Pinpoint the cell where the given text exists, returning its (x, y) midpoint coordinate. 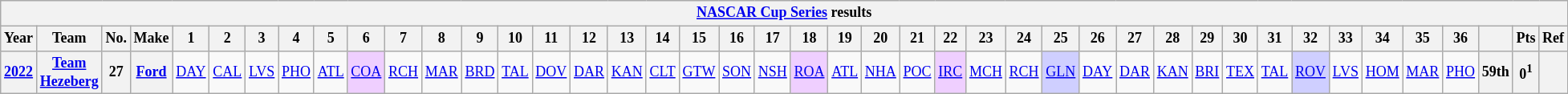
11 (551, 39)
ROA (809, 72)
CAL (228, 72)
15 (699, 39)
CLT (663, 72)
16 (737, 39)
TEX (1241, 72)
9 (480, 39)
21 (917, 39)
2 (228, 39)
MCH (986, 72)
22 (950, 39)
20 (880, 39)
8 (441, 39)
18 (809, 39)
3 (262, 39)
1 (191, 39)
34 (1382, 39)
NHA (880, 72)
10 (515, 39)
12 (589, 39)
31 (1274, 39)
DOV (551, 72)
GLN (1061, 72)
4 (297, 39)
HOM (1382, 72)
23 (986, 39)
Pts (1526, 39)
Ref (1554, 39)
NASCAR Cup Series results (785, 13)
33 (1345, 39)
2022 (19, 72)
14 (663, 39)
17 (772, 39)
19 (845, 39)
ROV (1311, 72)
35 (1423, 39)
59th (1496, 72)
30 (1241, 39)
No. (116, 39)
NSH (772, 72)
GTW (699, 72)
Make (151, 39)
IRC (950, 72)
7 (404, 39)
BRI (1207, 72)
25 (1061, 39)
32 (1311, 39)
01 (1526, 72)
POC (917, 72)
SON (737, 72)
29 (1207, 39)
5 (331, 39)
26 (1098, 39)
Team Hezeberg (69, 72)
Team (69, 39)
36 (1460, 39)
13 (627, 39)
28 (1172, 39)
COA (366, 72)
Year (19, 39)
6 (366, 39)
Ford (151, 72)
24 (1024, 39)
BRD (480, 72)
